Return (x, y) of the center of cell containing provided text 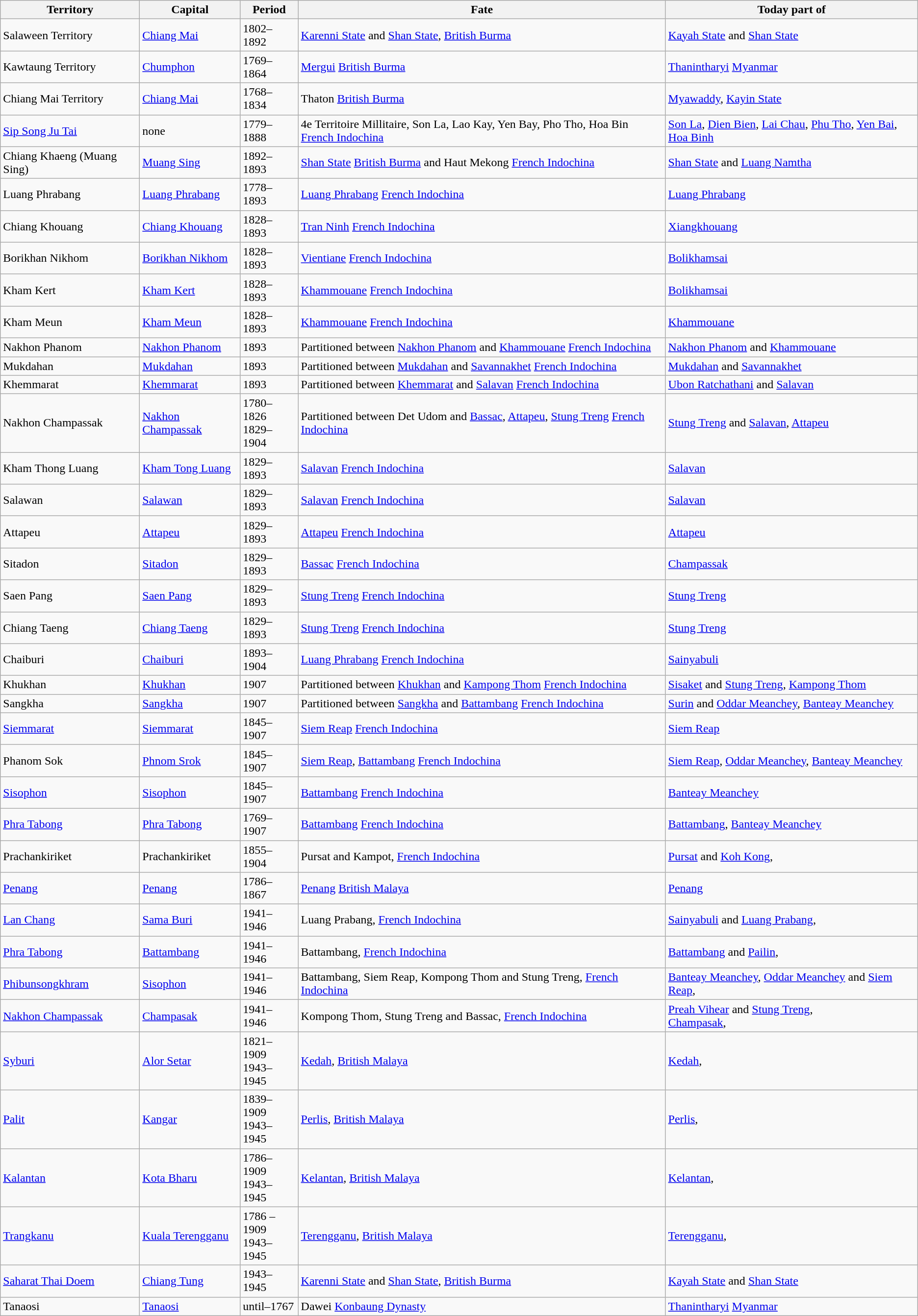
Capital (190, 10)
Luang Prabang, French Indochina (482, 920)
1892–1893 (269, 163)
Thaton British Burma (482, 99)
1779–1888 (269, 130)
Attapeu French Indochina (482, 532)
Alor Setar (190, 1061)
Partitioned between Sangkha and Battambang French Indochina (482, 703)
Stung Treng and Salavan, Attapeu (791, 423)
Preah Vihear and Stung Treng, Champasak, (791, 1016)
Sainyabuli and Luang Prabang, (791, 920)
Battambang, Siem Reap, Kompong Thom and Stung Treng, French Indochina (482, 984)
1839–19091943–1945 (269, 1119)
1786–19091943–1945 (269, 1177)
Kham Thong Luang (70, 469)
Phibunsongkhram (70, 984)
Sainyabuli (791, 660)
Khammouane (791, 322)
Syburi (70, 1061)
Kalantan (70, 1177)
Sip Song Ju Tai (70, 130)
Bassac French Indochina (482, 564)
Pursat and Kampot, French Indochina (482, 856)
Perlis, British Malaya (482, 1119)
1821–19091943–1945 (269, 1061)
1943–1945 (269, 1281)
Shan State and Luang Namtha (791, 163)
Lan Chang (70, 920)
Battambang, Banteay Meanchey (791, 824)
Partitioned between Nakhon Phanom and Khammouane French Indochina (482, 347)
1786–1867 (269, 888)
Shan State British Burma and Haut Mekong French Indochina (482, 163)
Partitioned between Khukhan and Kampong Thom French Indochina (482, 685)
1769–1907 (269, 824)
Banteay Meanchey, Oddar Meanchey and Siem Reap, (791, 984)
Territory (70, 10)
Fate (482, 10)
Kham Tong Luang (190, 469)
Xiangkhouang (791, 226)
Period (269, 10)
Kedah, British Malaya (482, 1061)
Mukdahan and Savannakhet (791, 366)
Siem Reap (791, 728)
1768–1834 (269, 99)
Son La, Dien Bien, Lai Chau, Phu Tho, Yen Bai, Hoa Binh (791, 130)
Phnom Srok (190, 761)
until–1767 (269, 1306)
Today part of (791, 10)
Phanom Sok (70, 761)
none (190, 130)
Trangkanu (70, 1236)
Siem Reap, Oddar Meanchey, Banteay Meanchey (791, 761)
Palit (70, 1119)
Sisaket and Stung Treng, Kampong Thom (791, 685)
Vientiane French Indochina (482, 258)
1802–1892 (269, 35)
Banteay Meanchey (791, 792)
Mergui British Burma (482, 67)
Partitioned between Det Udom and Bassac, Attapeu, Stung Treng French Indochina (482, 423)
Kelantan, (791, 1177)
Muang Sing (190, 163)
1778–1893 (269, 194)
Kawtaung Territory (70, 67)
Nakhon Phanom and Khammouane (791, 347)
Champasak (190, 1016)
Chiang Tung (190, 1281)
Terengganu, British Malaya (482, 1236)
Surin and Oddar Meanchey, Banteay Meanchey (791, 703)
Tran Ninh French Indochina (482, 226)
Sama Buri (190, 920)
Champassak (791, 564)
Dawei Konbaung Dynasty (482, 1306)
Kompong Thom, Stung Treng and Bassac, French Indochina (482, 1016)
1786 –19091943–1945 (269, 1236)
Salaween Territory (70, 35)
Ubon Ratchathani and Salavan (791, 385)
Chiang Khaeng (Muang Sing) (70, 163)
1769–1864 (269, 67)
Battambang, French Indochina (482, 952)
Pursat and Koh Kong, (791, 856)
Kangar (190, 1119)
Saharat Thai Doem (70, 1281)
4e Territoire Millitaire, Son La, Lao Kay, Yen Bay, Pho Tho, Hoa Bin French Indochina (482, 130)
Siem Reap, Battambang French Indochina (482, 761)
Kota Bharu (190, 1177)
Battambang (190, 952)
Siem Reap French Indochina (482, 728)
Terengganu, (791, 1236)
Myawaddy, Kayin State (791, 99)
Chumphon (190, 67)
Chiang Mai Territory (70, 99)
Kuala Terengganu (190, 1236)
Penang British Malaya (482, 888)
Battambang and Pailin, (791, 952)
1893–1904 (269, 660)
Partitioned between Mukdahan and Savannakhet French Indochina (482, 366)
Kedah, (791, 1061)
1855–1904 (269, 856)
Kelantan, British Malaya (482, 1177)
Perlis, (791, 1119)
Partitioned between Khemmarat and Salavan French Indochina (482, 385)
1780–18261829–1904 (269, 423)
